Scan for the cell matching the given text and deliver its [X, Y] coordinate at center. 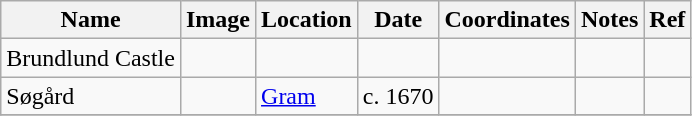
Notes [609, 20]
Ref [668, 20]
Brundlund Castle [91, 58]
Gram [307, 96]
Location [307, 20]
Coordinates [507, 20]
Date [398, 20]
Name [91, 20]
Søgård [91, 96]
Image [218, 20]
c. 1670 [398, 96]
